Return the (X, Y) coordinate for the center point of the cell that contains the specified text.  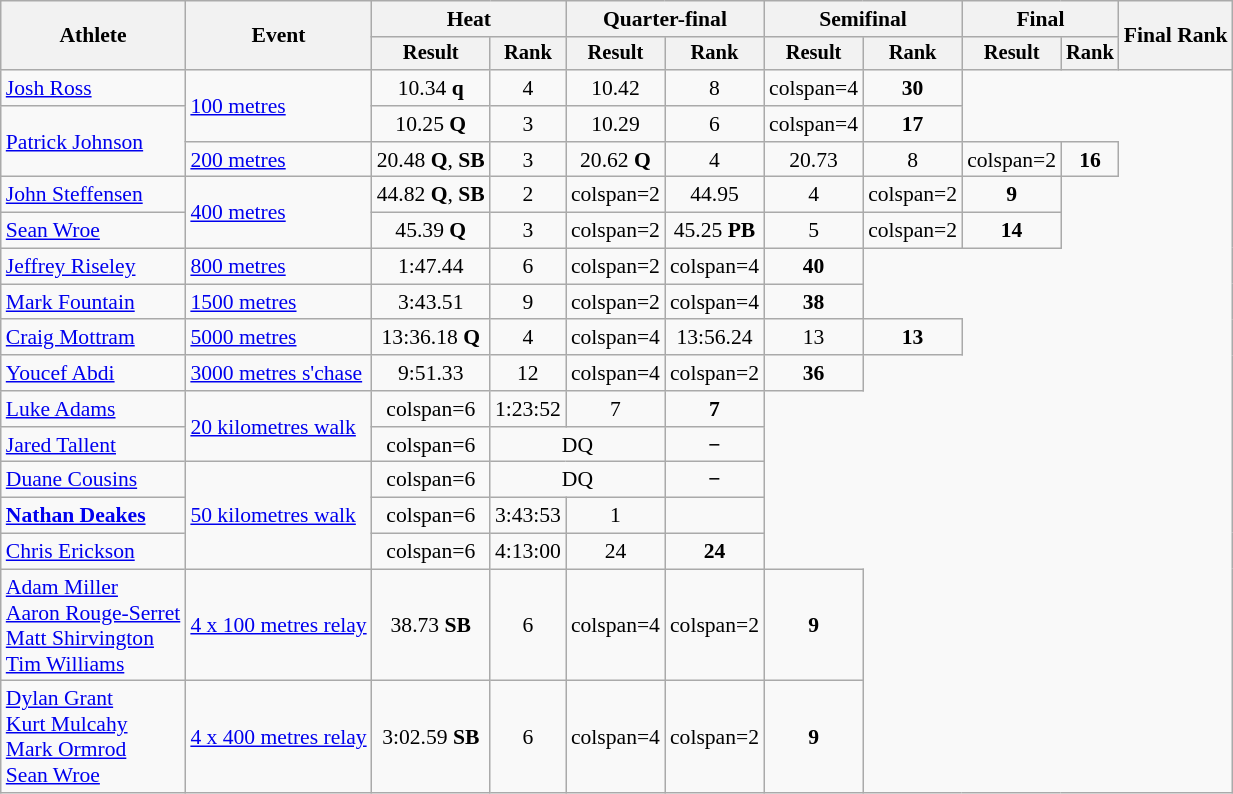
13:36.18 Q (431, 338)
Josh Ross (94, 88)
3000 metres s'chase (278, 373)
Patrick Johnson (94, 142)
44.95 (714, 195)
Youcef Abdi (94, 373)
45.39 Q (431, 231)
1500 metres (278, 302)
4:13:00 (528, 552)
20.73 (814, 160)
400 metres (278, 212)
100 metres (278, 106)
13:56.24 (714, 338)
4 x 100 metres relay (278, 625)
5000 metres (278, 338)
Nathan Deakes (94, 516)
200 metres (278, 160)
20.48 Q, SB (431, 160)
38.73 SB (431, 625)
Adam MillerAaron Rouge-SerretMatt ShirvingtonTim Williams (94, 625)
Athlete (94, 36)
12 (528, 373)
Heat (469, 19)
Quarter-final (665, 19)
3:43:53 (528, 516)
1 (616, 516)
800 metres (278, 267)
Event (278, 36)
14 (1012, 231)
10.34 q (431, 88)
2 (528, 195)
Luke Adams (94, 409)
44.82 Q, SB (431, 195)
4 x 400 metres relay (278, 737)
1:47.44 (431, 267)
Dylan GrantKurt MulcahyMark OrmrodSean Wroe (94, 737)
10.42 (616, 88)
16 (1090, 160)
10.25 Q (431, 124)
20 kilometres walk (278, 426)
Mark Fountain (94, 302)
John Steffensen (94, 195)
1:23:52 (528, 409)
30 (912, 88)
Final (1040, 19)
3:43.51 (431, 302)
20.62 Q (616, 160)
Chris Erickson (94, 552)
Sean Wroe (94, 231)
Craig Mottram (94, 338)
17 (912, 124)
38 (814, 302)
36 (814, 373)
10.29 (616, 124)
50 kilometres walk (278, 516)
Jared Tallent (94, 445)
9:51.33 (431, 373)
5 (814, 231)
45.25 PB (714, 231)
40 (814, 267)
Semifinal (863, 19)
Jeffrey Riseley (94, 267)
Duane Cousins (94, 480)
3:02.59 SB (431, 737)
Final Rank (1176, 36)
